Scan for the cell matching the given text and deliver its (X, Y) coordinate at center. 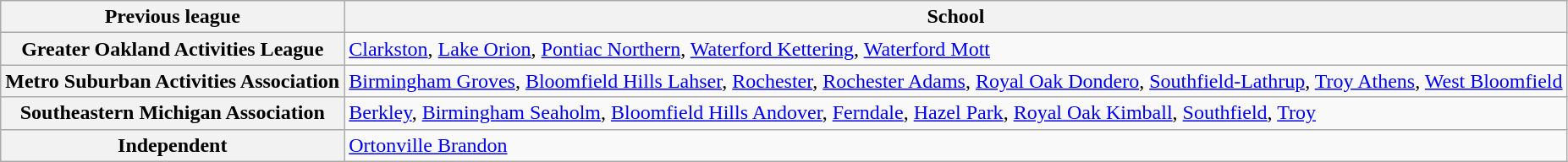
Previous league (173, 17)
School (956, 17)
Birmingham Groves, Bloomfield Hills Lahser, Rochester, Rochester Adams, Royal Oak Dondero, Southfield-Lathrup, Troy Athens, West Bloomfield (956, 81)
Berkley, Birmingham Seaholm, Bloomfield Hills Andover, Ferndale, Hazel Park, Royal Oak Kimball, Southfield, Troy (956, 113)
Independent (173, 145)
Ortonville Brandon (956, 145)
Clarkston, Lake Orion, Pontiac Northern, Waterford Kettering, Waterford Mott (956, 49)
Greater Oakland Activities League (173, 49)
Southeastern Michigan Association (173, 113)
Metro Suburban Activities Association (173, 81)
